Search for the cell housing the specified text and yield its (X, Y) center coordinate. 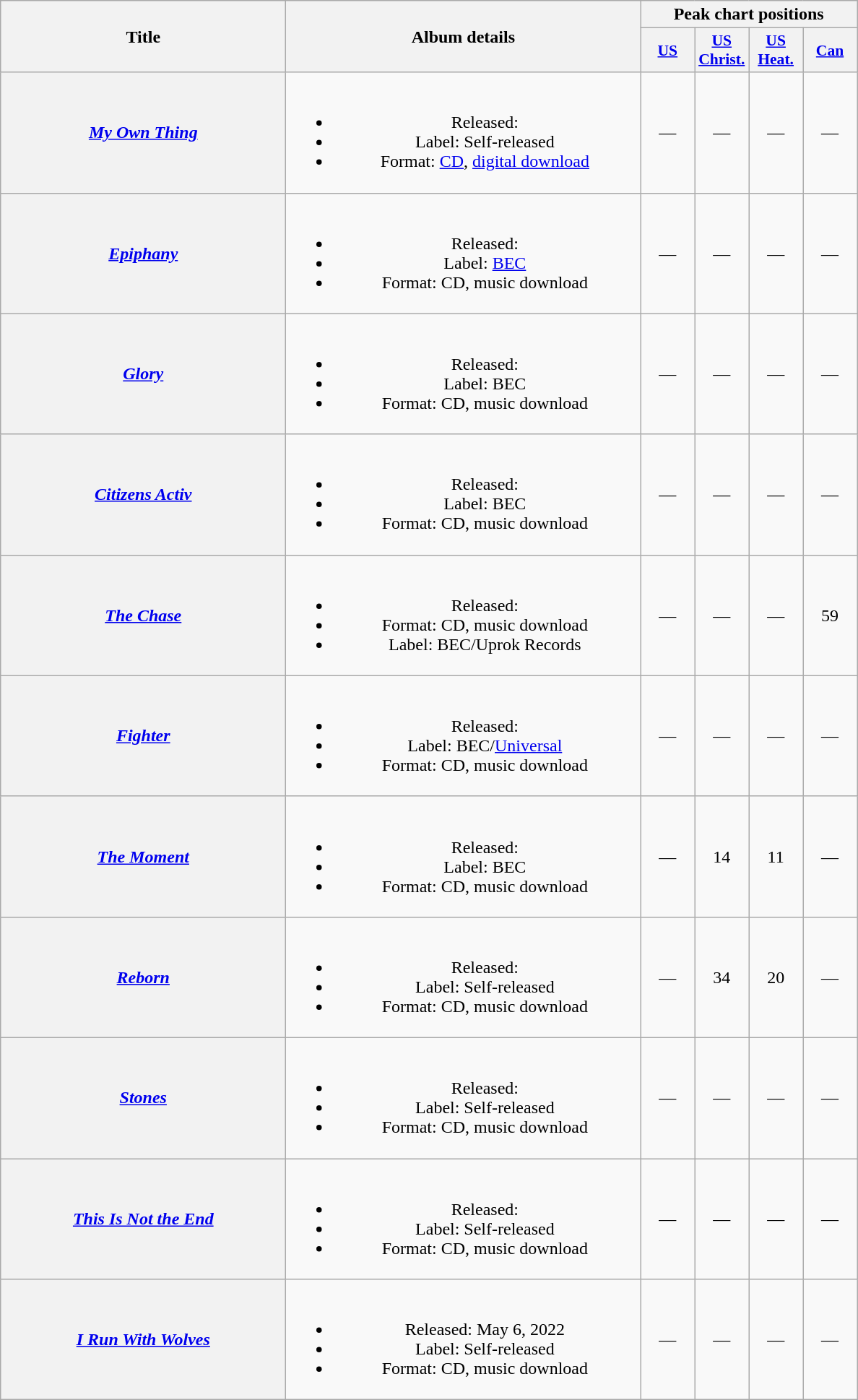
Album details (464, 36)
34 (722, 977)
59 (831, 615)
US (667, 51)
Released: Format: CD, music downloadLabel: BEC/Uprok Records (464, 615)
Released: Label: BEC/UniversalFormat: CD, music download (464, 735)
11 (776, 857)
USHeat. (776, 51)
Reborn (143, 977)
Title (143, 36)
Citizens Activ (143, 494)
This Is Not the End (143, 1219)
Fighter (143, 735)
Released: May 6, 2022Label: Self-releasedFormat: CD, music download (464, 1339)
Epiphany (143, 253)
Peak chart positions (749, 14)
My Own Thing (143, 133)
Stones (143, 1098)
Can (831, 51)
USChrist. (722, 51)
The Moment (143, 857)
The Chase (143, 615)
I Run With Wolves (143, 1339)
Released: Label: Self-releasedFormat: CD, digital download (464, 133)
20 (776, 977)
Glory (143, 374)
14 (722, 857)
